Detect which cell encompasses the target text, then output its [x, y] center coordinate. 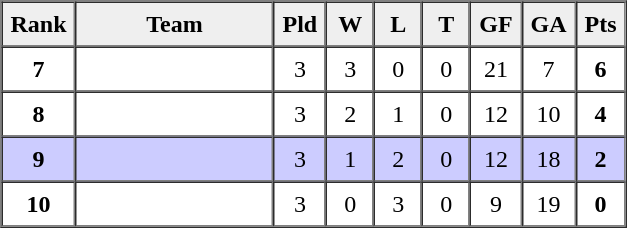
8 [39, 114]
19 [549, 204]
18 [549, 158]
T [446, 24]
Pts [601, 24]
21 [496, 68]
6 [601, 68]
GF [496, 24]
GA [549, 24]
4 [601, 114]
W [350, 24]
Rank [39, 24]
Team [175, 24]
Pld [300, 24]
L [398, 24]
